Detect which cell encompasses the target text, then output its [x, y] center coordinate. 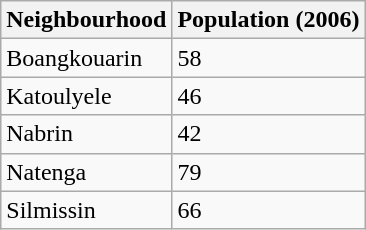
Nabrin [86, 134]
Population (2006) [268, 20]
42 [268, 134]
Neighbourhood [86, 20]
Silmissin [86, 210]
Natenga [86, 172]
Boangkouarin [86, 58]
66 [268, 210]
46 [268, 96]
Katoulyele [86, 96]
79 [268, 172]
58 [268, 58]
